Output the [X, Y] coordinate of the center of the cell containing the given text.  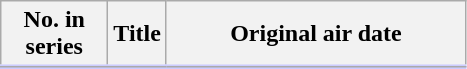
Title [138, 34]
No. in series [54, 34]
Original air date [316, 34]
